Find where the given text appears and provide that cell's center as (X, Y) coordinate. 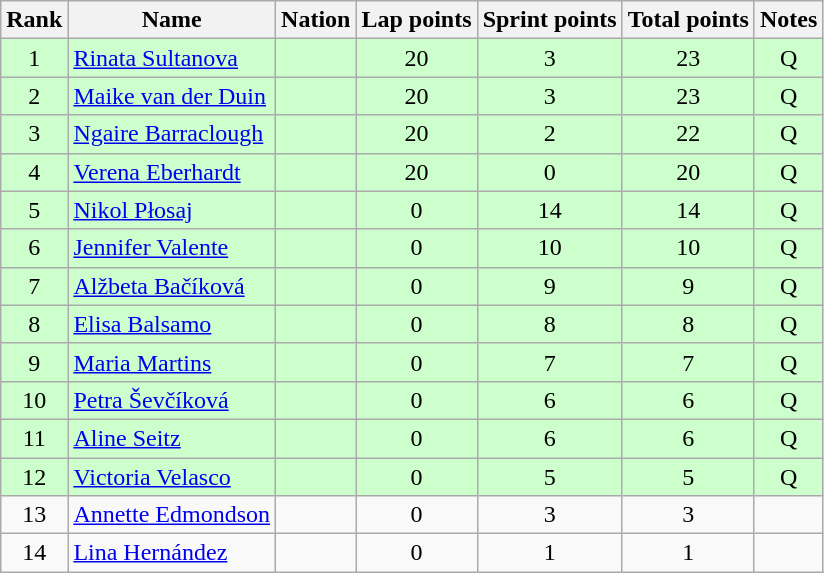
Name (172, 20)
Sprint points (550, 20)
Alžbeta Bačíková (172, 286)
Lina Hernández (172, 553)
Aline Seitz (172, 438)
Nikol Płosaj (172, 210)
Nation (316, 20)
Verena Eberhardt (172, 172)
Total points (688, 20)
4 (34, 172)
Maria Martins (172, 362)
Ngaire Barraclough (172, 134)
Rinata Sultanova (172, 58)
13 (34, 515)
11 (34, 438)
Lap points (416, 20)
Petra Ševčíková (172, 400)
Maike van der Duin (172, 96)
Rank (34, 20)
Victoria Velasco (172, 477)
Notes (788, 20)
22 (688, 134)
Elisa Balsamo (172, 324)
Annette Edmondson (172, 515)
12 (34, 477)
Jennifer Valente (172, 248)
